Return [x, y] of the center of cell containing provided text 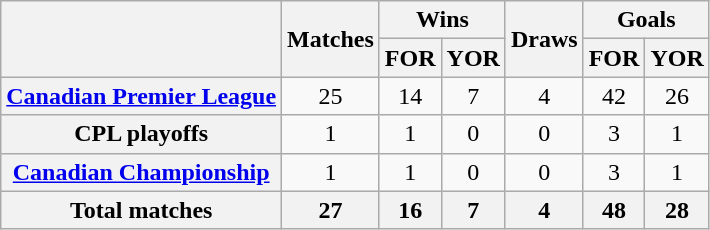
26 [677, 96]
Wins [442, 20]
Total matches [142, 210]
Matches [331, 39]
Canadian Premier League [142, 96]
27 [331, 210]
Draws [544, 39]
CPL playoffs [142, 134]
Canadian Championship [142, 172]
Goals [646, 20]
25 [331, 96]
16 [410, 210]
28 [677, 210]
42 [614, 96]
48 [614, 210]
14 [410, 96]
